Pinpoint the cell where the given text exists, returning its (X, Y) midpoint coordinate. 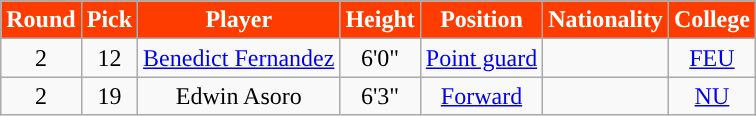
Position (481, 20)
6'3" (380, 96)
NU (712, 96)
Benedict Fernandez (239, 58)
Round (41, 20)
19 (109, 96)
12 (109, 58)
6'0" (380, 58)
Edwin Asoro (239, 96)
College (712, 20)
Pick (109, 20)
Player (239, 20)
Height (380, 20)
FEU (712, 58)
Forward (481, 96)
Point guard (481, 58)
Nationality (606, 20)
